From the cell containing the given text, extract its center point as [x, y] coordinate. 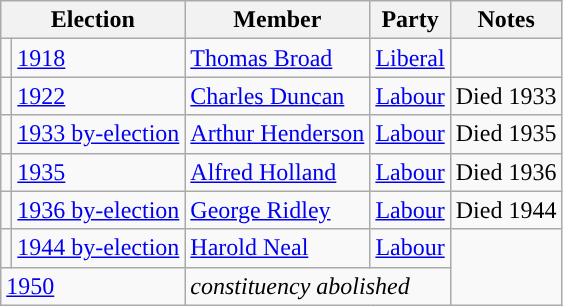
Election [93, 20]
1922 [98, 96]
Liberal [410, 58]
George Ridley [278, 210]
Died 1933 [506, 96]
1935 [98, 172]
constituency abolished [318, 286]
Died 1935 [506, 134]
Arthur Henderson [278, 134]
Thomas Broad [278, 58]
Charles Duncan [278, 96]
1918 [98, 58]
Died 1944 [506, 210]
Died 1936 [506, 172]
1950 [93, 286]
1944 by-election [98, 248]
1936 by-election [98, 210]
Party [410, 20]
Notes [506, 20]
Alfred Holland [278, 172]
Member [278, 20]
Harold Neal [278, 248]
1933 by-election [98, 134]
